Capture the cell that displays the provided text and extract its (x, y) central coordinate. 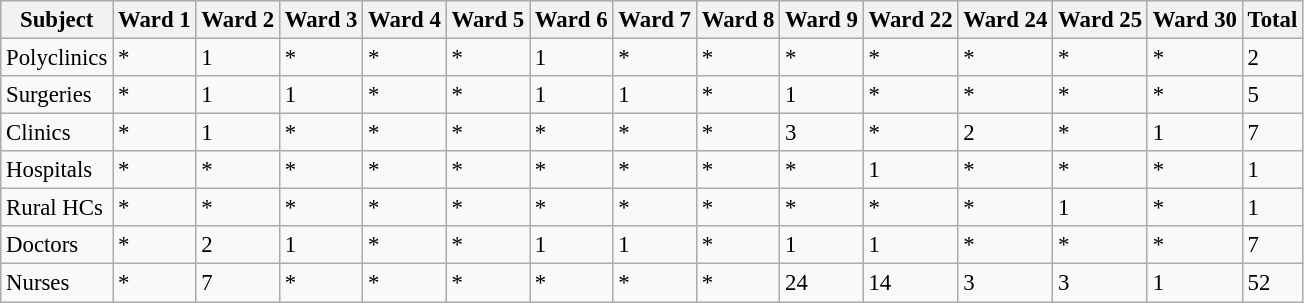
Ward 3 (320, 20)
Ward 7 (654, 20)
Ward 9 (822, 20)
Ward 5 (488, 20)
5 (1272, 95)
Ward 25 (1100, 20)
24 (822, 283)
52 (1272, 283)
Subject (57, 20)
Ward 30 (1194, 20)
Nurses (57, 283)
Ward 6 (572, 20)
Rural HCs (57, 208)
Surgeries (57, 95)
Ward 24 (1006, 20)
Doctors (57, 245)
Hospitals (57, 170)
Ward 2 (238, 20)
Clinics (57, 133)
Ward 8 (738, 20)
14 (910, 283)
Ward 1 (154, 20)
Polyclinics (57, 58)
Total (1272, 20)
Ward 4 (404, 20)
Ward 22 (910, 20)
